Identify which cell holds the provided text, then report its (x, y) central coordinate. 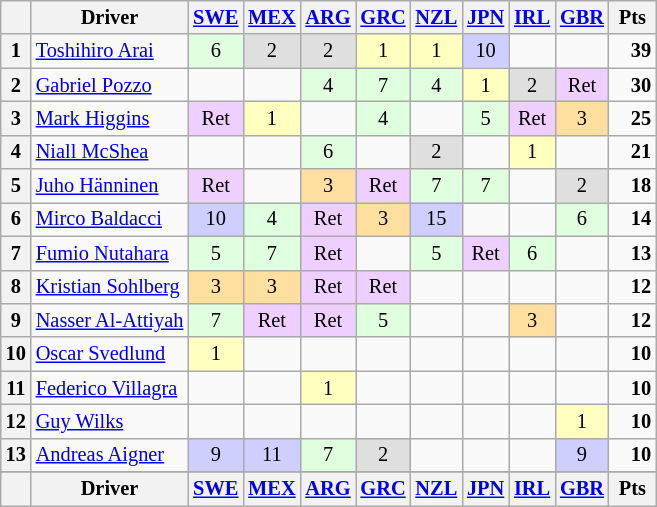
Mirco Baldacci (110, 219)
Gabriel Pozzo (110, 85)
Juho Hänninen (110, 186)
14 (632, 219)
21 (632, 152)
25 (632, 118)
15 (436, 219)
Guy Wilks (110, 421)
Fumio Nutahara (110, 253)
Toshihiro Arai (110, 51)
Kristian Sohlberg (110, 287)
39 (632, 51)
Oscar Svedlund (110, 354)
Andreas Aigner (110, 455)
Federico Villagra (110, 388)
Mark Higgins (110, 118)
Niall McShea (110, 152)
Nasser Al-Attiyah (110, 320)
30 (632, 85)
8 (16, 287)
18 (632, 186)
